Locate the cell with the specified text and output its (x, y) center coordinate. 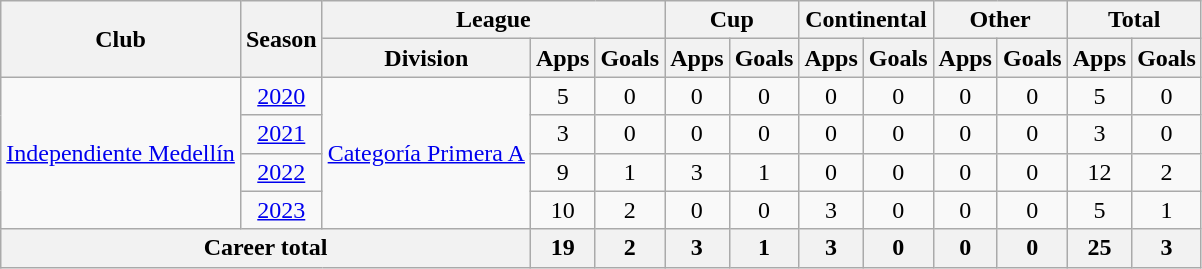
2023 (281, 210)
12 (1099, 172)
Independiente Medellín (121, 153)
2021 (281, 134)
Season (281, 39)
Cup (732, 20)
Career total (266, 248)
10 (562, 210)
League (494, 20)
Other (1000, 20)
Club (121, 39)
Continental (866, 20)
Division (426, 58)
25 (1099, 248)
2020 (281, 96)
Total (1134, 20)
9 (562, 172)
2022 (281, 172)
Categoría Primera A (426, 153)
19 (562, 248)
